Capture the cell that displays the provided text and extract its [X, Y] central coordinate. 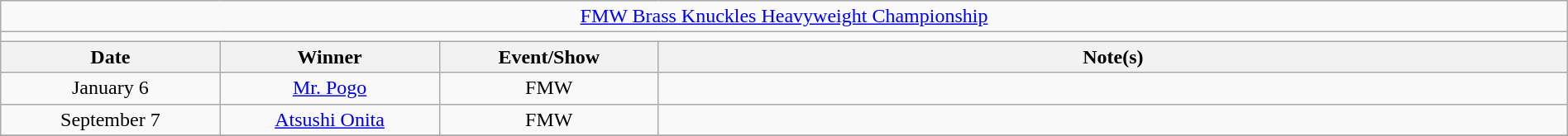
Mr. Pogo [329, 88]
Event/Show [549, 57]
Note(s) [1113, 57]
Date [111, 57]
FMW Brass Knuckles Heavyweight Championship [784, 16]
Atsushi Onita [329, 120]
September 7 [111, 120]
Winner [329, 57]
January 6 [111, 88]
